For the text-containing cell, return its midpoint in (x, y) coordinate format. 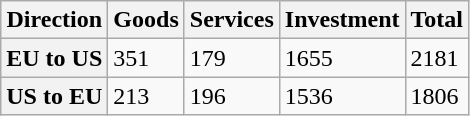
Total (437, 20)
351 (146, 58)
Investment (342, 20)
EU to US (54, 58)
Direction (54, 20)
1806 (437, 96)
213 (146, 96)
Services (232, 20)
2181 (437, 58)
US to EU (54, 96)
1655 (342, 58)
1536 (342, 96)
Goods (146, 20)
179 (232, 58)
196 (232, 96)
